Provide the [X, Y] coordinate of the cell's center where the given text is located.  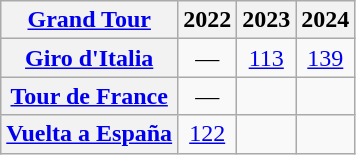
2022 [208, 20]
2024 [326, 20]
Tour de France [90, 96]
113 [266, 58]
122 [208, 134]
Grand Tour [90, 20]
Giro d'Italia [90, 58]
2023 [266, 20]
Vuelta a España [90, 134]
139 [326, 58]
